Output the [X, Y] coordinate of the center of the cell containing the given text.  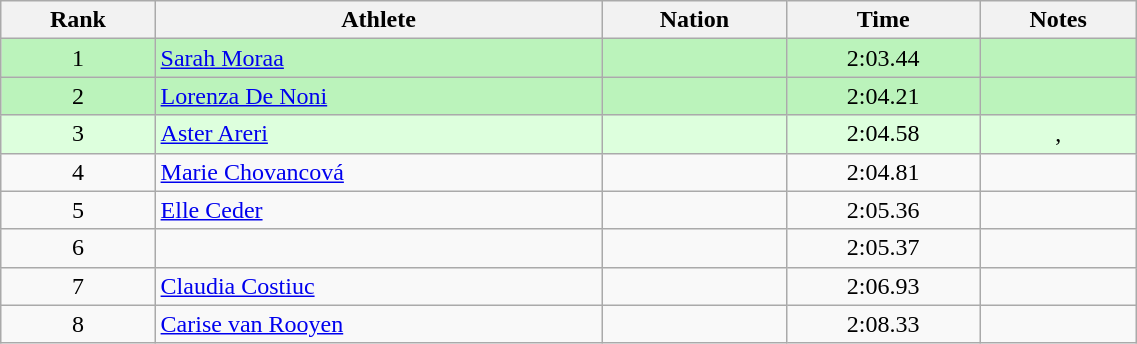
Sarah Moraa [378, 58]
2:06.93 [884, 286]
Aster Areri [378, 134]
2:05.37 [884, 248]
Marie Chovancová [378, 172]
Lorenza De Noni [378, 96]
6 [78, 248]
3 [78, 134]
Claudia Costiuc [378, 286]
Carise van Rooyen [378, 324]
2:08.33 [884, 324]
2:05.36 [884, 210]
1 [78, 58]
2 [78, 96]
2:04.81 [884, 172]
7 [78, 286]
Nation [694, 20]
5 [78, 210]
2:03.44 [884, 58]
8 [78, 324]
Time [884, 20]
4 [78, 172]
Elle Ceder [378, 210]
Rank [78, 20]
Notes [1058, 20]
, [1058, 134]
Athlete [378, 20]
2:04.21 [884, 96]
2:04.58 [884, 134]
